Output the (X, Y) coordinate of the center of the cell containing the given text.  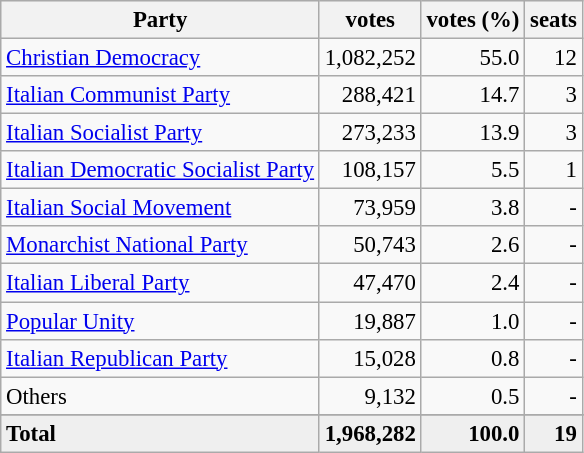
19,887 (370, 321)
2.4 (473, 283)
15,028 (370, 358)
14.7 (473, 95)
288,421 (370, 95)
Popular Unity (160, 321)
1.0 (473, 321)
55.0 (473, 58)
73,959 (370, 208)
Christian Democracy (160, 58)
19 (554, 433)
Party (160, 20)
Italian Socialist Party (160, 133)
0.8 (473, 358)
3.8 (473, 208)
Italian Communist Party (160, 95)
47,470 (370, 283)
9,132 (370, 396)
273,233 (370, 133)
Italian Liberal Party (160, 283)
votes (370, 20)
0.5 (473, 396)
Others (160, 396)
50,743 (370, 245)
Italian Social Movement (160, 208)
1 (554, 170)
1,082,252 (370, 58)
Italian Republican Party (160, 358)
108,157 (370, 170)
Total (160, 433)
Monarchist National Party (160, 245)
2.6 (473, 245)
Italian Democratic Socialist Party (160, 170)
12 (554, 58)
13.9 (473, 133)
1,968,282 (370, 433)
100.0 (473, 433)
votes (%) (473, 20)
5.5 (473, 170)
seats (554, 20)
